Locate the cell with the specified text and output its (X, Y) center coordinate. 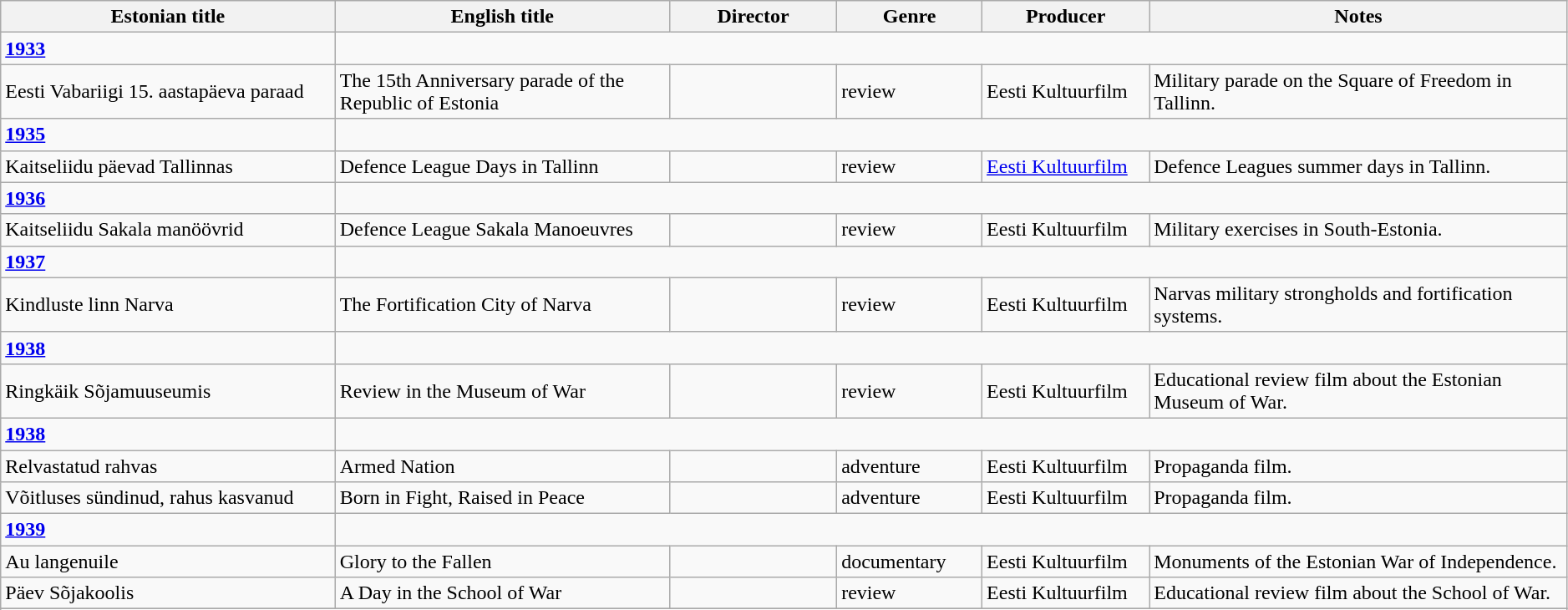
Genre (910, 17)
Producer (1066, 17)
Review in the Museum of War (502, 391)
Relvastatud rahvas (168, 465)
Kindluste linn Narva (168, 304)
A Day in the School of War (502, 593)
1936 (168, 198)
Armed Nation (502, 465)
Narvas military strongholds and fortification systems. (1358, 304)
Educational review film about the School of War. (1358, 593)
Ringkäik Sõjamuuseumis (168, 391)
Glory to the Fallen (502, 562)
Defence League Days in Tallinn (502, 166)
Võitluses sündinud, rahus kasvanud (168, 498)
Defence League Sakala Manoeuvres (502, 230)
1939 (168, 530)
1933 (168, 48)
Estonian title (168, 17)
Päev Sõjakoolis (168, 593)
Au langenuile (168, 562)
1937 (168, 262)
Kaitseliidu päevad Tallinnas (168, 166)
1935 (168, 135)
Eesti Vabariigi 15. aastapäeva paraad (168, 92)
The Fortification City of Narva (502, 304)
English title (502, 17)
documentary (910, 562)
Notes (1358, 17)
Director (753, 17)
Military exercises in South-Estonia. (1358, 230)
Kaitseliidu Sakala manöövrid (168, 230)
Military parade on the Square of Freedom in Tallinn. (1358, 92)
Monuments of the Estonian War of Independence. (1358, 562)
Educational review film about the Estonian Museum of War. (1358, 391)
The 15th Anniversary parade of the Republic of Estonia (502, 92)
Born in Fight, Raised in Peace (502, 498)
Defence Leagues summer days in Tallinn. (1358, 166)
